Detect which cell encompasses the target text, then output its (X, Y) center coordinate. 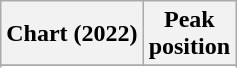
Peakposition (189, 34)
Chart (2022) (72, 34)
